Output the (x, y) coordinate of the center of the cell containing the given text.  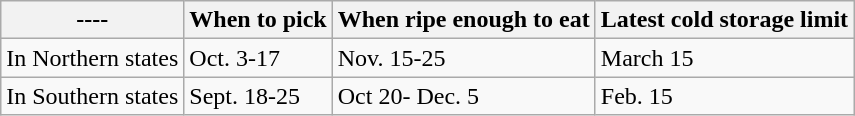
Feb. 15 (724, 96)
When to pick (258, 20)
Sept. 18-25 (258, 96)
Nov. 15-25 (464, 58)
Oct 20- Dec. 5 (464, 96)
In Southern states (92, 96)
March 15 (724, 58)
---- (92, 20)
Latest cold storage limit (724, 20)
In Northern states (92, 58)
Oct. 3-17 (258, 58)
When ripe enough to eat (464, 20)
